Return the [X, Y] coordinate for the center point of the cell that contains the specified text.  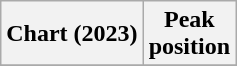
Chart (2023) [72, 34]
Peakposition [189, 34]
